Output the (x, y) coordinate of the center of the cell containing the given text.  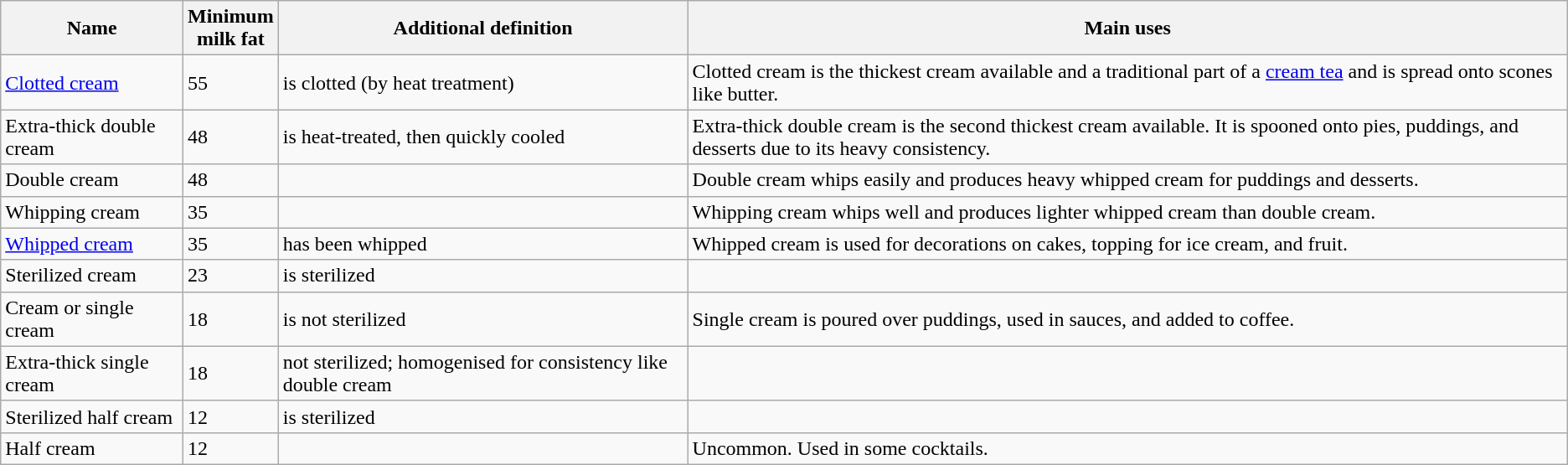
Sterilized half cream (92, 416)
Uncommon. Used in some cocktails. (1127, 448)
Cream or single cream (92, 318)
Double cream (92, 180)
Additional definition (482, 28)
Double cream whips easily and produces heavy whipped cream for puddings and desserts. (1127, 180)
Single cream is poured over puddings, used in sauces, and added to coffee. (1127, 318)
Whipped cream (92, 244)
23 (231, 276)
Whipping cream (92, 212)
is heat-treated, then quickly cooled (482, 137)
has been whipped (482, 244)
Clotted cream is the thickest cream available and a traditional part of a cream tea and is spread onto scones like butter. (1127, 82)
Sterilized cream (92, 276)
Name (92, 28)
Extra-thick single cream (92, 374)
Main uses (1127, 28)
is not sterilized (482, 318)
Extra-thick double cream (92, 137)
Extra-thick double cream is the second thickest cream available. It is spooned onto pies, puddings, and desserts due to its heavy consistency. (1127, 137)
Whipped cream is used for decorations on cakes, topping for ice cream, and fruit. (1127, 244)
not sterilized; homogenised for consistency like double cream (482, 374)
Whipping cream whips well and produces lighter whipped cream than double cream. (1127, 212)
is clotted (by heat treatment) (482, 82)
Minimum milk fat (231, 28)
Half cream (92, 448)
Clotted cream (92, 82)
55 (231, 82)
